Identify which cell holds the provided text, then report its (x, y) central coordinate. 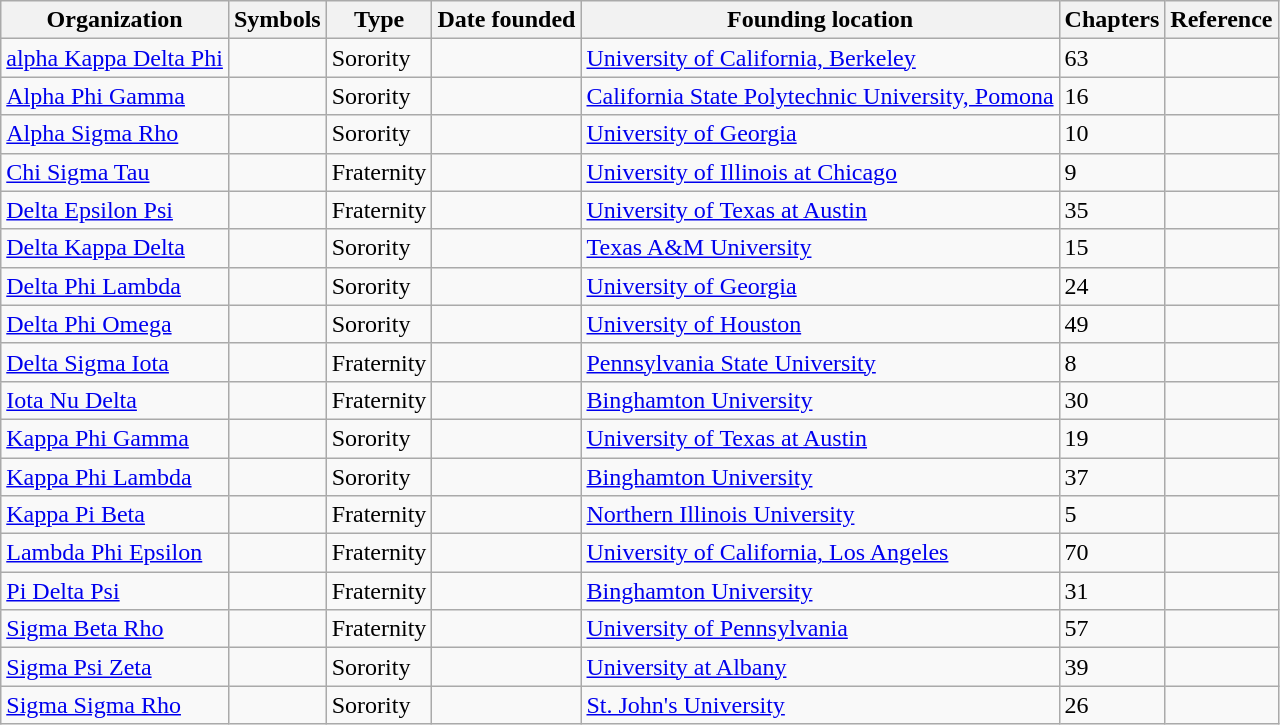
Northern Illinois University (820, 515)
8 (1112, 362)
26 (1112, 705)
35 (1112, 210)
Alpha Phi Gamma (115, 96)
Delta Sigma Iota (115, 362)
Kappa Pi Beta (115, 515)
University at Albany (820, 667)
Pi Delta Psi (115, 591)
California State Polytechnic University, Pomona (820, 96)
63 (1112, 58)
Lambda Phi Epsilon (115, 553)
alpha Kappa Delta Phi (115, 58)
St. John's University (820, 705)
Kappa Phi Lambda (115, 477)
University of Houston (820, 324)
Type (379, 20)
Iota Nu Delta (115, 400)
University of California, Berkeley (820, 58)
University of Pennsylvania (820, 629)
16 (1112, 96)
Delta Phi Omega (115, 324)
37 (1112, 477)
24 (1112, 286)
University of California, Los Angeles (820, 553)
39 (1112, 667)
10 (1112, 134)
Sigma Beta Rho (115, 629)
57 (1112, 629)
University of Illinois at Chicago (820, 172)
Chi Sigma Tau (115, 172)
49 (1112, 324)
70 (1112, 553)
Kappa Phi Gamma (115, 438)
15 (1112, 248)
Date founded (506, 20)
Reference (1222, 20)
Sigma Psi Zeta (115, 667)
Alpha Sigma Rho (115, 134)
5 (1112, 515)
30 (1112, 400)
Pennsylvania State University (820, 362)
Founding location (820, 20)
19 (1112, 438)
9 (1112, 172)
Sigma Sigma Rho (115, 705)
Delta Epsilon Psi (115, 210)
Delta Phi Lambda (115, 286)
Delta Kappa Delta (115, 248)
31 (1112, 591)
Symbols (277, 20)
Texas A&M University (820, 248)
Chapters (1112, 20)
Organization (115, 20)
